Search for the cell housing the specified text and yield its [x, y] center coordinate. 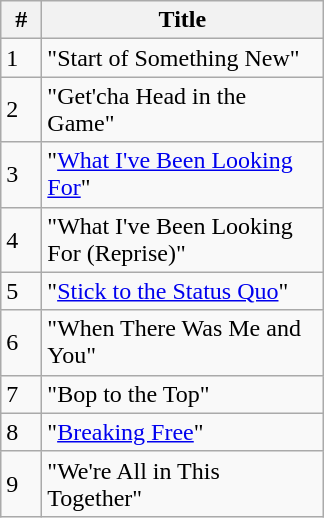
"Start of Something New" [182, 58]
8 [22, 432]
"We're All in This Together" [182, 484]
"When There Was Me and You" [182, 342]
1 [22, 58]
"Bop to the Top" [182, 394]
5 [22, 291]
9 [22, 484]
2 [22, 110]
"Get'cha Head in the Game" [182, 110]
"Stick to the Status Quo" [182, 291]
7 [22, 394]
Title [182, 20]
6 [22, 342]
"Breaking Free" [182, 432]
"What I've Been Looking For (Reprise)" [182, 240]
# [22, 20]
3 [22, 174]
"What I've Been Looking For" [182, 174]
4 [22, 240]
